Pinpoint the cell where the given text exists, returning its (x, y) midpoint coordinate. 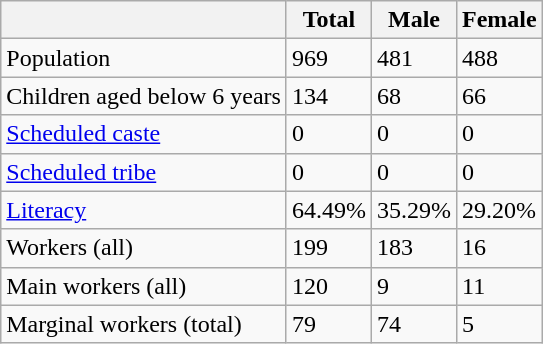
5 (500, 324)
Scheduled tribe (144, 172)
11 (500, 286)
120 (328, 286)
9 (414, 286)
68 (414, 96)
74 (414, 324)
Population (144, 58)
Main workers (all) (144, 286)
64.49% (328, 210)
199 (328, 248)
Marginal workers (total) (144, 324)
969 (328, 58)
481 (414, 58)
16 (500, 248)
35.29% (414, 210)
134 (328, 96)
488 (500, 58)
Literacy (144, 210)
Scheduled caste (144, 134)
183 (414, 248)
66 (500, 96)
Female (500, 20)
29.20% (500, 210)
Male (414, 20)
Workers (all) (144, 248)
Children aged below 6 years (144, 96)
79 (328, 324)
Total (328, 20)
